Extract the (x, y) coordinate from the center of the cell holding the provided text.  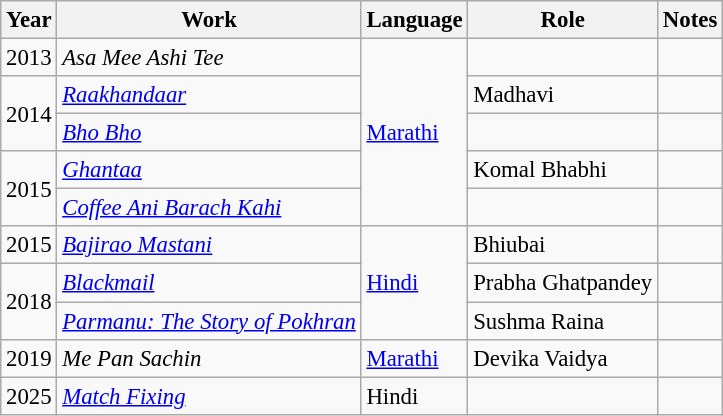
Role (563, 20)
2014 (29, 114)
2025 (29, 396)
Bho Bho (209, 133)
Asa Mee Ashi Tee (209, 58)
Match Fixing (209, 396)
2019 (29, 358)
Year (29, 20)
Madhavi (563, 95)
Work (209, 20)
Devika Vaidya (563, 358)
Prabha Ghatpandey (563, 283)
Notes (690, 20)
Bajirao Mastani (209, 245)
Komal Bhabhi (563, 170)
Blackmail (209, 283)
Parmanu: The Story of Pokhran (209, 321)
Bhiubai (563, 245)
Sushma Raina (563, 321)
Raakhandaar (209, 95)
Language (414, 20)
Me Pan Sachin (209, 358)
2013 (29, 58)
Ghantaa (209, 170)
2018 (29, 302)
Coffee Ani Barach Kahi (209, 208)
